Scan for the cell matching the given text and deliver its (X, Y) coordinate at center. 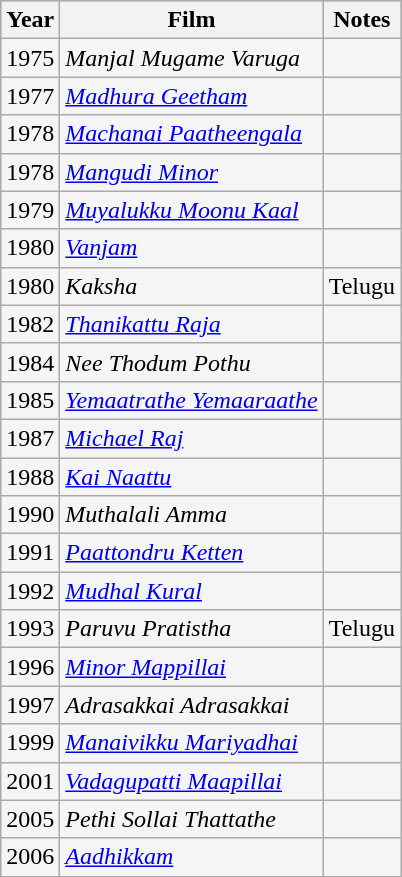
Notes (362, 20)
Pethi Sollai Thattathe (192, 819)
1977 (30, 96)
Paruvu Pratistha (192, 629)
Manjal Mugame Varuga (192, 58)
Madhura Geetham (192, 96)
1985 (30, 400)
Paattondru Ketten (192, 553)
Thanikattu Raja (192, 324)
1982 (30, 324)
Year (30, 20)
1996 (30, 667)
Kai Naattu (192, 477)
Mangudi Minor (192, 172)
1988 (30, 477)
1993 (30, 629)
Yemaatrathe Yemaaraathe (192, 400)
Michael Raj (192, 438)
1992 (30, 591)
Nee Thodum Pothu (192, 362)
Film (192, 20)
2006 (30, 857)
Kaksha (192, 286)
Vanjam (192, 248)
1987 (30, 438)
Muthalali Amma (192, 515)
Machanai Paatheengala (192, 134)
2005 (30, 819)
1984 (30, 362)
1990 (30, 515)
Aadhikkam (192, 857)
1975 (30, 58)
Adrasakkai Adrasakkai (192, 705)
Vadagupatti Maapillai (192, 781)
Muyalukku Moonu Kaal (192, 210)
1979 (30, 210)
1999 (30, 743)
1991 (30, 553)
Minor Mappillai (192, 667)
2001 (30, 781)
Manaivikku Mariyadhai (192, 743)
1997 (30, 705)
Mudhal Kural (192, 591)
